Locate the cell with the specified text and output its [X, Y] center coordinate. 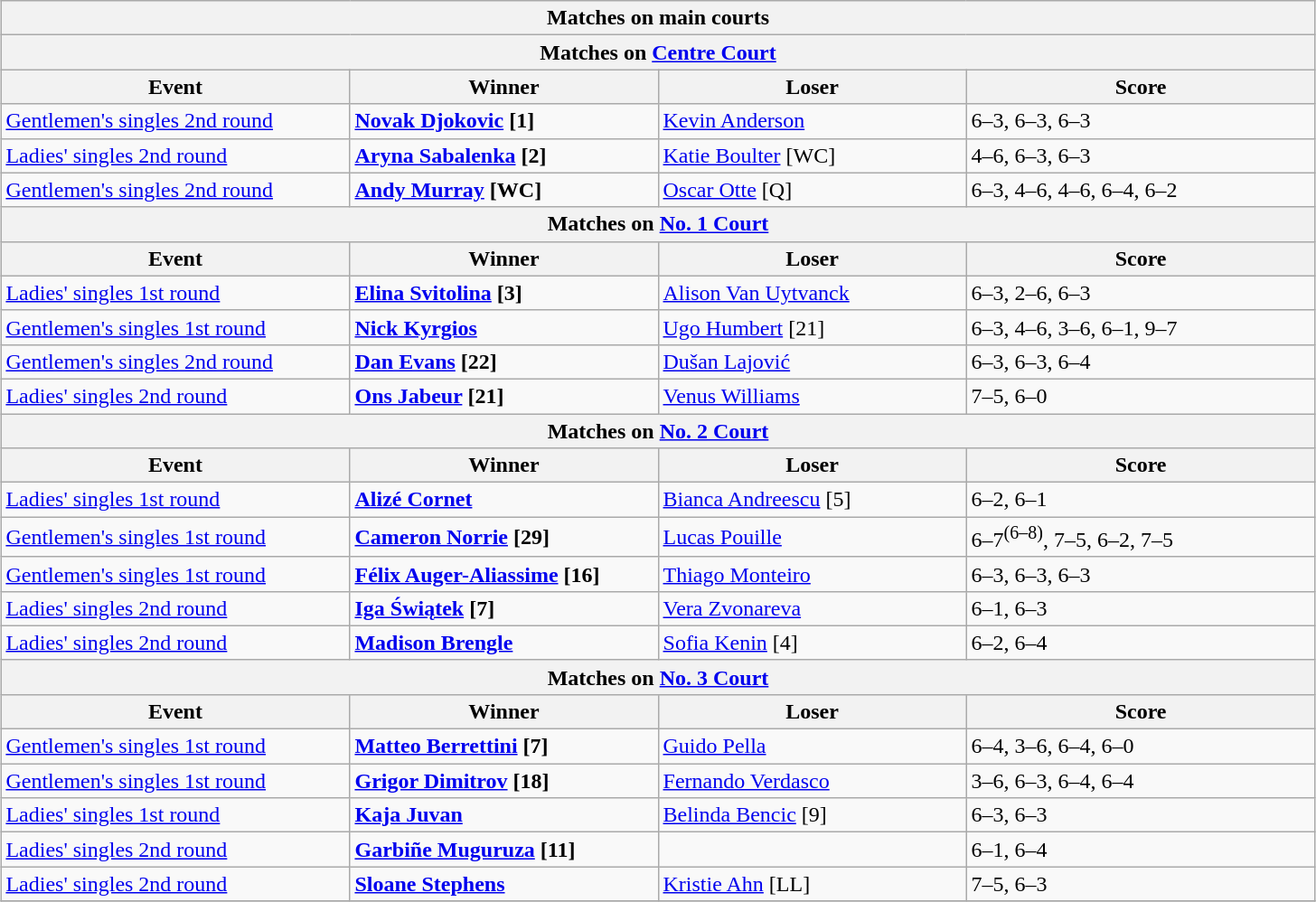
Katie Boulter [WC] [812, 155]
Sofia Kenin [4] [812, 643]
Lucas Pouille [812, 537]
6–3, 4–6, 3–6, 6–1, 9–7 [1141, 327]
Nick Kyrgios [504, 327]
Matches on No. 3 Court [658, 677]
Ons Jabeur [21] [504, 396]
Madison Brengle [504, 643]
3–6, 6–3, 6–4, 6–4 [1141, 781]
6–1, 6–3 [1141, 608]
Alison Van Uytvanck [812, 293]
Vera Zvonareva [812, 608]
Venus Williams [812, 396]
4–6, 6–3, 6–3 [1141, 155]
Thiago Monteiro [812, 574]
Kaja Juvan [504, 815]
Alizé Cornet [504, 500]
7–5, 6–3 [1141, 884]
Sloane Stephens [504, 884]
Matches on Centre Court [658, 52]
Fernando Verdasco [812, 781]
Kristie Ahn [LL] [812, 884]
Grigor Dimitrov [18] [504, 781]
Félix Auger-Aliassime [16] [504, 574]
Belinda Bencic [9] [812, 815]
6–3, 6–3, 6–4 [1141, 362]
6–3, 6–3 [1141, 815]
6–2, 6–1 [1141, 500]
Aryna Sabalenka [2] [504, 155]
Iga Świątek [7] [504, 608]
Guido Pella [812, 747]
Cameron Norrie [29] [504, 537]
6–2, 6–4 [1141, 643]
Kevin Anderson [812, 121]
Ugo Humbert [21] [812, 327]
Andy Murray [WC] [504, 190]
Matches on No. 1 Court [658, 224]
Garbiñe Muguruza [11] [504, 850]
6–4, 3–6, 6–4, 6–0 [1141, 747]
6–1, 6–4 [1141, 850]
Matches on main courts [658, 18]
Dan Evans [22] [504, 362]
7–5, 6–0 [1141, 396]
Matches on No. 2 Court [658, 431]
6–3, 4–6, 4–6, 6–4, 6–2 [1141, 190]
Oscar Otte [Q] [812, 190]
6–3, 2–6, 6–3 [1141, 293]
Bianca Andreescu [5] [812, 500]
Dušan Lajović [812, 362]
6–7(6–8), 7–5, 6–2, 7–5 [1141, 537]
Novak Djokovic [1] [504, 121]
Elina Svitolina [3] [504, 293]
Matteo Berrettini [7] [504, 747]
